Output the (x, y) coordinate of the center of the cell containing the given text.  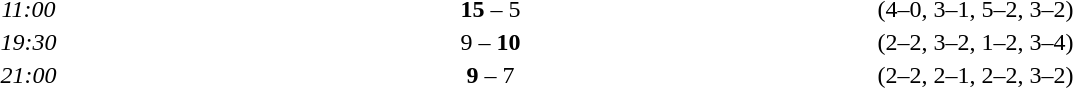
9 – 10 (490, 42)
